Provide the [x, y] coordinate of the cell's center where the given text is located.  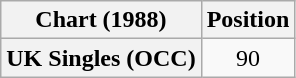
UK Singles (OCC) [101, 58]
90 [248, 58]
Chart (1988) [101, 20]
Position [248, 20]
